Locate the cell with the specified text and output its [x, y] center coordinate. 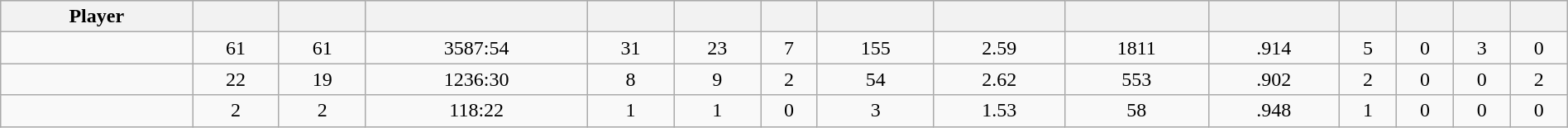
58 [1136, 111]
2.62 [999, 79]
31 [630, 48]
9 [718, 79]
54 [875, 79]
1236:30 [476, 79]
Player [97, 17]
1811 [1136, 48]
19 [323, 79]
1.53 [999, 111]
3587:54 [476, 48]
.948 [1274, 111]
8 [630, 79]
23 [718, 48]
.914 [1274, 48]
5 [1368, 48]
553 [1136, 79]
118:22 [476, 111]
7 [789, 48]
22 [237, 79]
155 [875, 48]
.902 [1274, 79]
2.59 [999, 48]
